Extract the [X, Y] coordinate from the center of the cell holding the provided text.  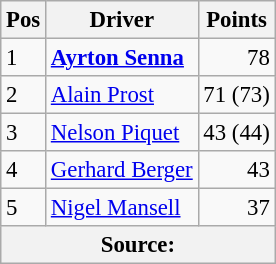
Nelson Piquet [122, 133]
3 [24, 133]
4 [24, 170]
37 [236, 208]
Pos [24, 20]
Driver [122, 20]
Alain Prost [122, 95]
78 [236, 58]
Gerhard Berger [122, 170]
Ayrton Senna [122, 58]
Source: [138, 245]
1 [24, 58]
71 (73) [236, 95]
Nigel Mansell [122, 208]
Points [236, 20]
2 [24, 95]
5 [24, 208]
43 [236, 170]
43 (44) [236, 133]
